Locate the cell with the specified text and output its (x, y) center coordinate. 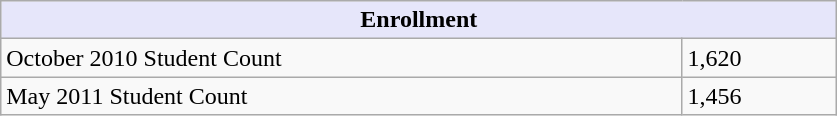
Enrollment (419, 20)
1,620 (760, 58)
October 2010 Student Count (342, 58)
May 2011 Student Count (342, 96)
1,456 (760, 96)
